Provide the (X, Y) coordinate of the cell's center where the given text is located.  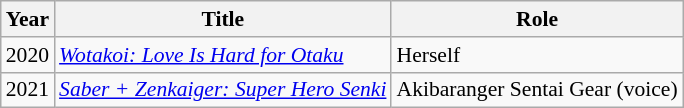
Role (536, 19)
Saber + Zenkaiger: Super Hero Senki (222, 90)
Herself (536, 55)
Wotakoi: Love Is Hard for Otaku (222, 55)
Year (28, 19)
2020 (28, 55)
Title (222, 19)
Akibaranger Sentai Gear (voice) (536, 90)
2021 (28, 90)
